Capture the cell that displays the provided text and extract its [X, Y] central coordinate. 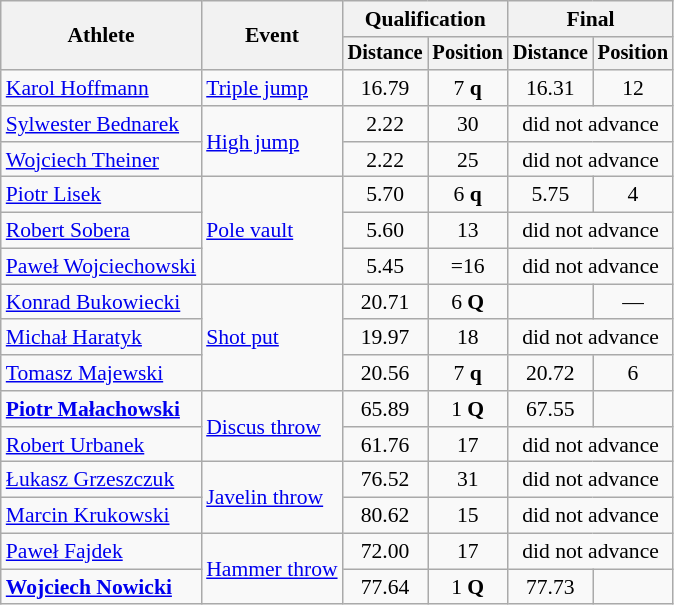
Wojciech Theiner [101, 160]
80.62 [386, 516]
Event [272, 36]
Paweł Wojciechowski [101, 267]
Robert Urbanek [101, 445]
20.56 [386, 373]
20.72 [550, 373]
Marcin Krukowski [101, 516]
4 [633, 195]
5.70 [386, 195]
Wojciech Nowicki [101, 587]
5.60 [386, 231]
Javelin throw [272, 498]
25 [468, 160]
Discus throw [272, 426]
77.73 [550, 587]
20.71 [386, 302]
16.79 [386, 88]
Tomasz Majewski [101, 373]
Pole vault [272, 230]
5.45 [386, 267]
6 q [468, 195]
— [633, 302]
Piotr Lisek [101, 195]
Shot put [272, 338]
Qualification [426, 19]
Final [590, 19]
Konrad Bukowiecki [101, 302]
Piotr Małachowski [101, 409]
30 [468, 124]
61.76 [386, 445]
Triple jump [272, 88]
12 [633, 88]
Robert Sobera [101, 231]
Paweł Fajdek [101, 552]
Hammer throw [272, 570]
Michał Haratyk [101, 338]
31 [468, 480]
6 Q [468, 302]
72.00 [386, 552]
Sylwester Bednarek [101, 124]
65.89 [386, 409]
15 [468, 516]
77.64 [386, 587]
16.31 [550, 88]
18 [468, 338]
High jump [272, 142]
Łukasz Grzeszczuk [101, 480]
5.75 [550, 195]
6 [633, 373]
=16 [468, 267]
Athlete [101, 36]
Karol Hoffmann [101, 88]
76.52 [386, 480]
67.55 [550, 409]
13 [468, 231]
19.97 [386, 338]
